Locate the cell with the specified text and output its (x, y) center coordinate. 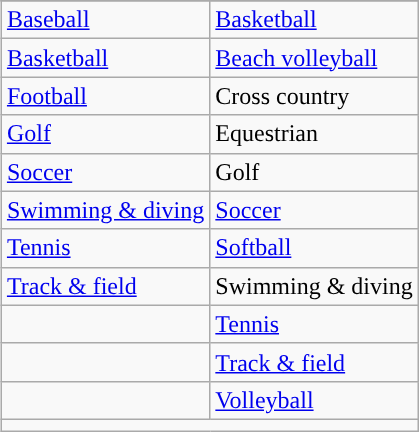
Softball (314, 248)
Equestrian (314, 134)
Beach volleyball (314, 58)
Cross country (314, 96)
Football (105, 96)
Volleyball (314, 400)
Baseball (105, 20)
